From the cell containing the given text, extract its center point as (X, Y) coordinate. 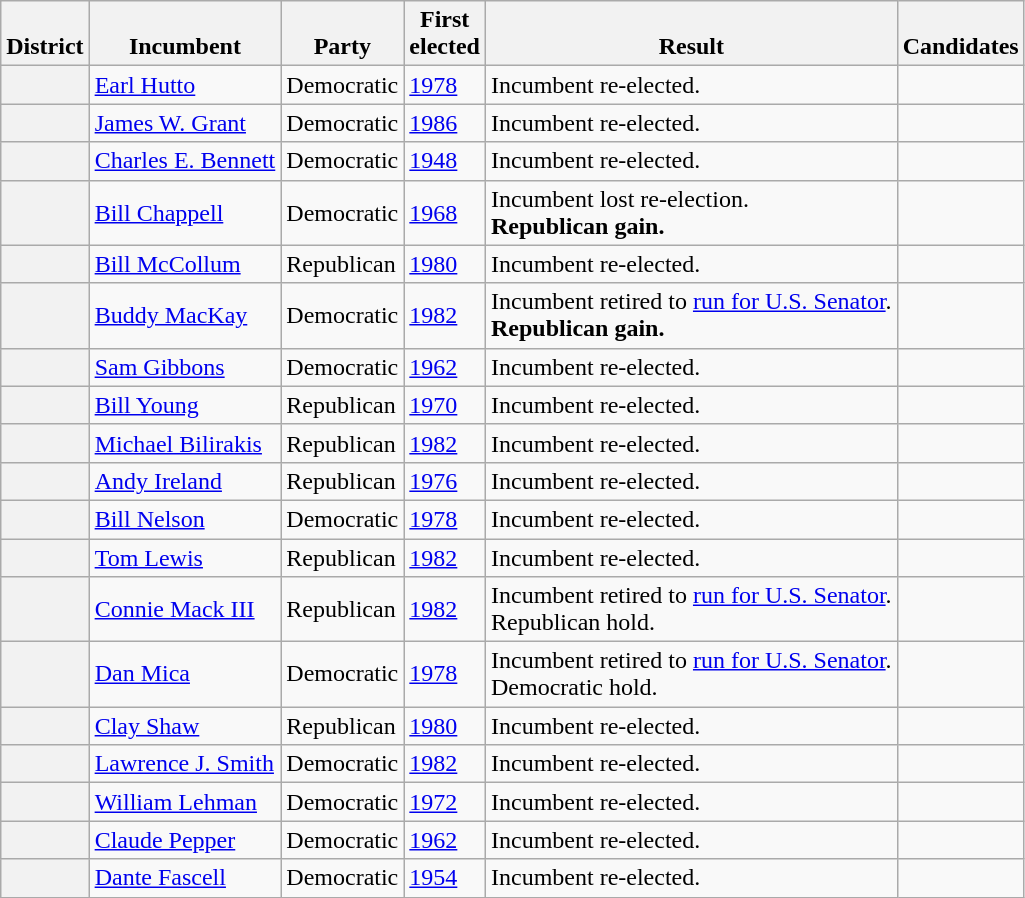
1970 (445, 405)
Connie Mack III (185, 610)
1968 (445, 212)
Michael Bilirakis (185, 443)
Lawrence J. Smith (185, 764)
Earl Hutto (185, 85)
Candidates (960, 34)
Sam Gibbons (185, 367)
1986 (445, 123)
District (45, 34)
Bill Chappell (185, 212)
William Lehman (185, 802)
Party (342, 34)
Bill Nelson (185, 519)
Clay Shaw (185, 726)
Firstelected (445, 34)
1972 (445, 802)
Incumbent retired to run for U.S. Senator.Republican hold. (691, 610)
Tom Lewis (185, 557)
Result (691, 34)
1976 (445, 481)
1954 (445, 878)
Dan Mica (185, 674)
Dante Fascell (185, 878)
Incumbent (185, 34)
Incumbent lost re-election.Republican gain. (691, 212)
Andy Ireland (185, 481)
Charles E. Bennett (185, 161)
James W. Grant (185, 123)
Buddy MacKay (185, 316)
Claude Pepper (185, 840)
Bill Young (185, 405)
Bill McCollum (185, 264)
1948 (445, 161)
Incumbent retired to run for U.S. Senator.Democratic hold. (691, 674)
Incumbent retired to run for U.S. Senator.Republican gain. (691, 316)
